Scan for the cell matching the given text and deliver its [x, y] coordinate at center. 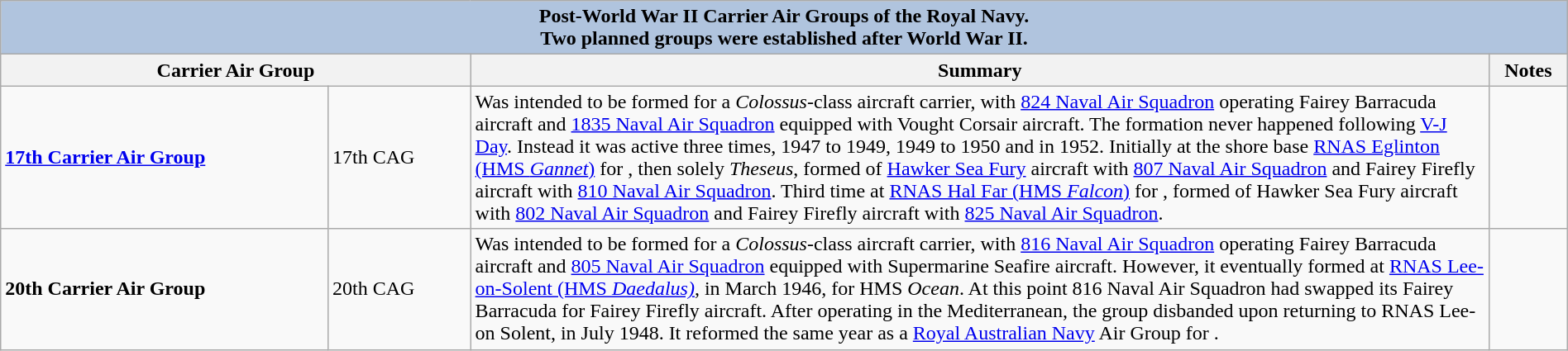
20th CAG [399, 289]
17th Carrier Air Group [165, 157]
Notes [1528, 70]
Carrier Air Group [236, 70]
20th Carrier Air Group [165, 289]
17th CAG [399, 157]
Post-World War II Carrier Air Groups of the Royal Navy. Two planned groups were established after World War II. [784, 28]
Summary [979, 70]
